Provide the [X, Y] coordinate of the cell's center where the given text is located.  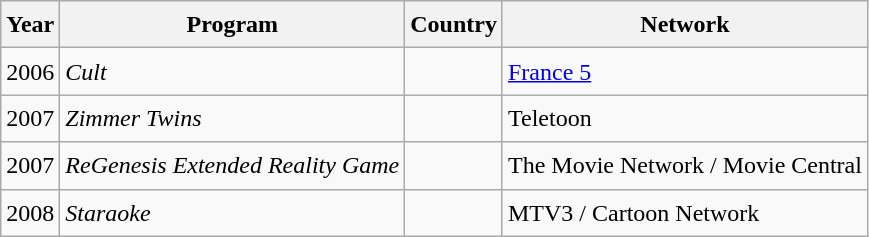
ReGenesis Extended Reality Game [232, 166]
Cult [232, 72]
2008 [30, 212]
Country [454, 24]
Program [232, 24]
Staraoke [232, 212]
Zimmer Twins [232, 118]
MTV3 / Cartoon Network [684, 212]
The Movie Network / Movie Central [684, 166]
Network [684, 24]
France 5 [684, 72]
Year [30, 24]
Teletoon [684, 118]
2006 [30, 72]
